Return (x, y) of the center of cell containing provided text 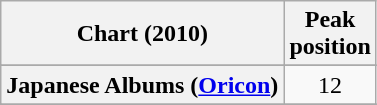
Peakposition (330, 34)
Japanese Albums (Oricon) (142, 85)
Chart (2010) (142, 34)
12 (330, 85)
